Find where the given text appears and provide that cell's center as (x, y) coordinate. 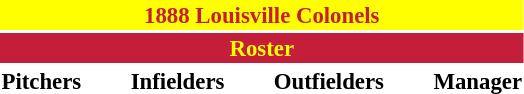
Roster (262, 48)
1888 Louisville Colonels (262, 15)
